Extract the (x, y) coordinate from the center of the cell holding the provided text.  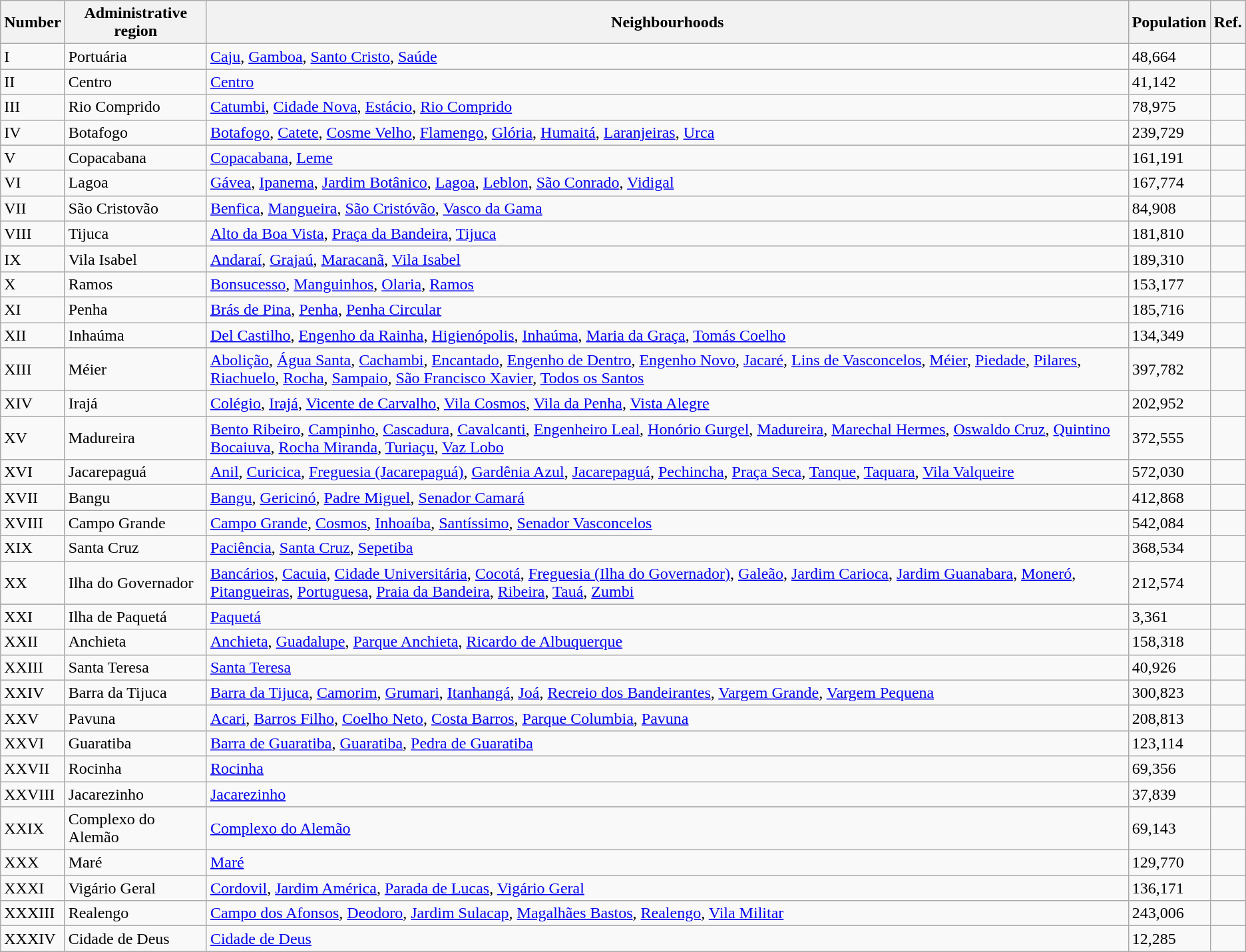
239,729 (1169, 132)
Anchieta (136, 642)
XXIII (33, 667)
208,813 (1169, 718)
Irajá (136, 404)
Copacabana, Leme (667, 158)
São Cristovão (136, 208)
VIII (33, 234)
397,782 (1169, 370)
XXVIII (33, 794)
Administrative region (136, 23)
XXI (33, 617)
Andaraí, Grajaú, Maracanã, Vila Isabel (667, 259)
372,555 (1169, 438)
Vigário Geral (136, 888)
IX (33, 259)
XXVI (33, 743)
V (33, 158)
Alto da Boa Vista, Praça da Bandeira, Tijuca (667, 234)
41,142 (1169, 82)
Portuária (136, 57)
Barra da Tijuca, Camorim, Grumari, Itanhangá, Joá, Recreio dos Bandeirantes, Vargem Grande, Vargem Pequena (667, 693)
69,356 (1169, 768)
129,770 (1169, 863)
48,664 (1169, 57)
Campo Grande (136, 523)
167,774 (1169, 183)
Colégio, Irajá, Vicente de Carvalho, Vila Cosmos, Vila da Penha, Vista Alegre (667, 404)
Acari, Barros Filho, Coelho Neto, Costa Barros, Parque Columbia, Pavuna (667, 718)
78,975 (1169, 107)
Neighbourhoods (667, 23)
XXXIV (33, 939)
VII (33, 208)
300,823 (1169, 693)
I (33, 57)
XI (33, 309)
Cordovil, Jardim América, Parada de Lucas, Vigário Geral (667, 888)
189,310 (1169, 259)
Rio Comprido (136, 107)
Population (1169, 23)
Madureira (136, 438)
368,534 (1169, 548)
Catumbi, Cidade Nova, Estácio, Rio Comprido (667, 107)
Paquetá (667, 617)
Copacabana (136, 158)
Barra de Guaratiba, Guaratiba, Pedra de Guaratiba (667, 743)
XX (33, 583)
XXII (33, 642)
Realengo (136, 913)
Ilha de Paquetá (136, 617)
412,868 (1169, 498)
37,839 (1169, 794)
Botafogo, Catete, Cosme Velho, Flamengo, Glória, Humaitá, Laranjeiras, Urca (667, 132)
Lagoa (136, 183)
XXIX (33, 829)
Bangu, Gericinó, Padre Miguel, Senador Camará (667, 498)
XXVII (33, 768)
X (33, 284)
212,574 (1169, 583)
12,285 (1169, 939)
XII (33, 335)
XVIII (33, 523)
II (33, 82)
Ramos (136, 284)
185,716 (1169, 309)
153,177 (1169, 284)
Anchieta, Guadalupe, Parque Anchieta, Ricardo de Albuquerque (667, 642)
XIX (33, 548)
202,952 (1169, 404)
Tijuca (136, 234)
Penha (136, 309)
181,810 (1169, 234)
123,114 (1169, 743)
542,084 (1169, 523)
Bonsucesso, Manguinhos, Olaria, Ramos (667, 284)
Vila Isabel (136, 259)
XV (33, 438)
84,908 (1169, 208)
158,318 (1169, 642)
Botafogo (136, 132)
XXIV (33, 693)
Bangu (136, 498)
Méier (136, 370)
Ref. (1227, 23)
IV (33, 132)
XIV (33, 404)
Santa Cruz (136, 548)
Number (33, 23)
Guaratiba (136, 743)
572,030 (1169, 472)
Gávea, Ipanema, Jardim Botânico, Lagoa, Leblon, São Conrado, Vidigal (667, 183)
161,191 (1169, 158)
Ilha do Governador (136, 583)
Campo Grande, Cosmos, Inhoaíba, Santíssimo, Senador Vasconcelos (667, 523)
Caju, Gamboa, Santo Cristo, Saúde (667, 57)
Jacarepaguá (136, 472)
III (33, 107)
XIII (33, 370)
Barra da Tijuca (136, 693)
40,926 (1169, 667)
XXX (33, 863)
Anil, Curicica, Freguesia (Jacarepaguá), Gardênia Azul, Jacarepaguá, Pechincha, Praça Seca, Tanque, Taquara, Vila Valqueire (667, 472)
Pavuna (136, 718)
XXXIII (33, 913)
Inhaúma (136, 335)
134,349 (1169, 335)
XVII (33, 498)
3,361 (1169, 617)
XVI (33, 472)
Paciência, Santa Cruz, Sepetiba (667, 548)
136,171 (1169, 888)
Brás de Pina, Penha, Penha Circular (667, 309)
69,143 (1169, 829)
XXXI (33, 888)
VI (33, 183)
Benfica, Mangueira, São Cristóvão, Vasco da Gama (667, 208)
XXV (33, 718)
243,006 (1169, 913)
Del Castilho, Engenho da Rainha, Higienópolis, Inhaúma, Maria da Graça, Tomás Coelho (667, 335)
Campo dos Afonsos, Deodoro, Jardim Sulacap, Magalhães Bastos, Realengo, Vila Militar (667, 913)
